Scan for the cell matching the given text and deliver its (X, Y) coordinate at center. 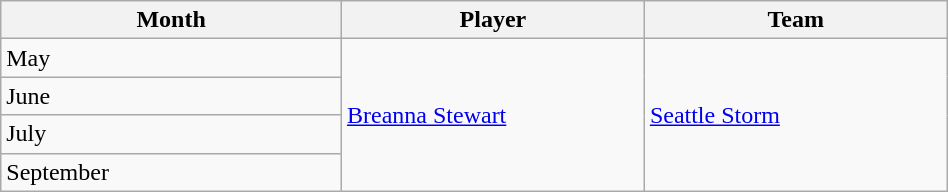
Team (796, 20)
Player (492, 20)
June (172, 96)
July (172, 134)
Breanna Stewart (492, 115)
September (172, 172)
Month (172, 20)
May (172, 58)
Seattle Storm (796, 115)
